Determine the [x, y] coordinate at the center of the cell enclosing the given text.  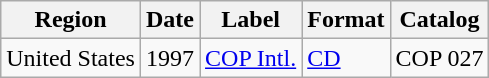
1997 [170, 58]
Label [251, 20]
CD [346, 58]
COP 027 [440, 58]
United States [71, 58]
Region [71, 20]
Date [170, 20]
COP Intl. [251, 58]
Catalog [440, 20]
Format [346, 20]
